Output the [X, Y] coordinate of the center of the cell containing the given text.  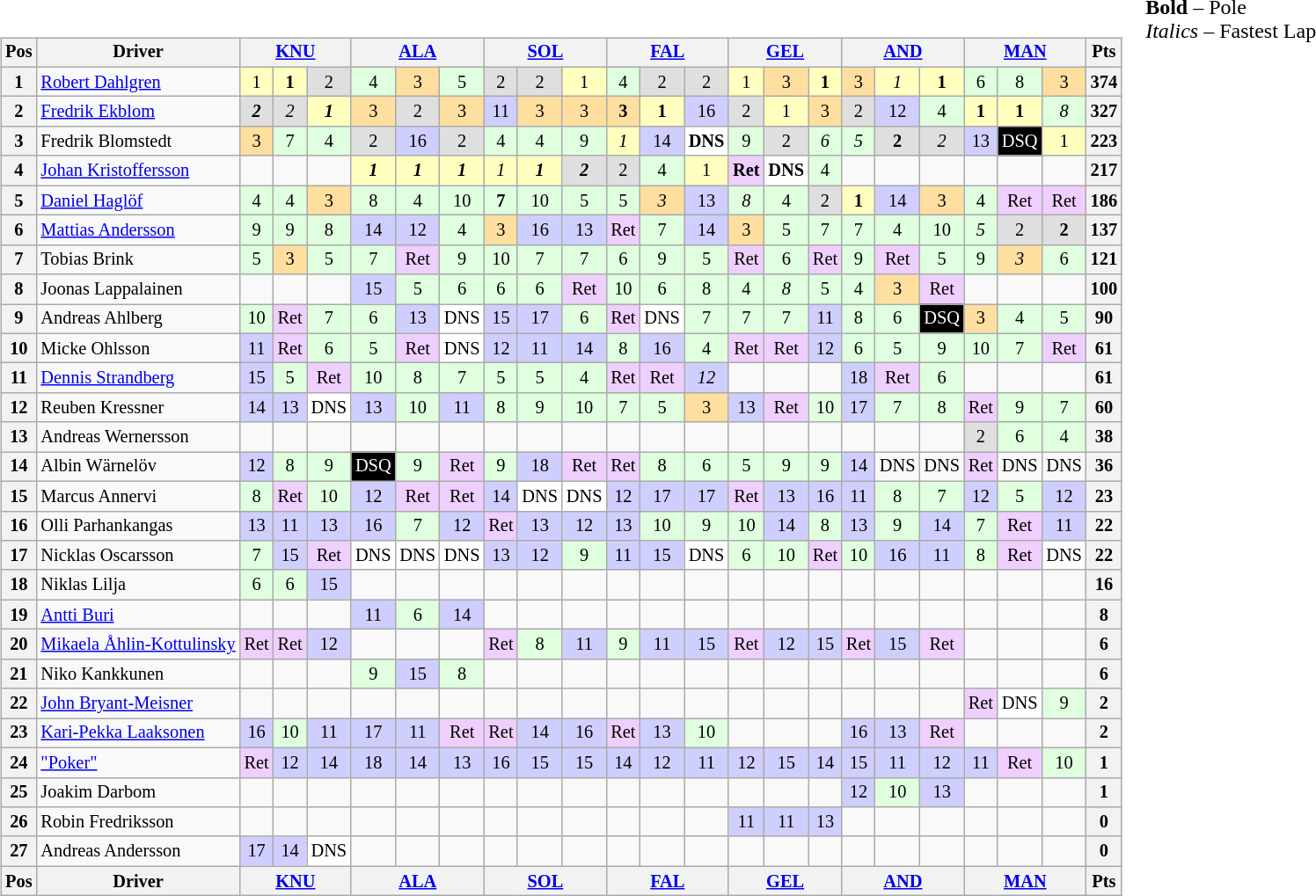
217 [1104, 171]
Niklas Lilja [137, 585]
Mattias Andersson [137, 230]
Andreas Andersson [137, 851]
Andreas Ahlberg [137, 319]
223 [1104, 142]
36 [1104, 467]
Tobias Brink [137, 259]
"Poker" [137, 762]
26 [18, 822]
Reuben Kressner [137, 408]
100 [1104, 289]
38 [1104, 437]
Robert Dahlgren [137, 82]
374 [1104, 82]
Fredrik Ekblom [137, 112]
Albin Wärnelöv [137, 467]
24 [18, 762]
327 [1104, 112]
Mikaela Åhlin-Kottulinsky [137, 645]
Dennis Strandberg [137, 378]
Antti Buri [137, 615]
19 [18, 615]
Niko Kankkunen [137, 674]
Olli Parhankangas [137, 526]
Micke Ohlsson [137, 348]
Johan Kristoffersson [137, 171]
121 [1104, 259]
John Bryant-Meisner [137, 703]
Marcus Annervi [137, 496]
Joonas Lappalainen [137, 289]
25 [18, 792]
Robin Fredriksson [137, 822]
Nicklas Oscarsson [137, 556]
27 [18, 851]
60 [1104, 408]
21 [18, 674]
Andreas Wernersson [137, 437]
90 [1104, 319]
Joakim Darbom [137, 792]
20 [18, 645]
137 [1104, 230]
Fredrik Blomstedt [137, 142]
Daniel Haglöf [137, 200]
Kari-Pekka Laaksonen [137, 733]
186 [1104, 200]
